Return the (x, y) coordinate for the center point of the cell that contains the specified text.  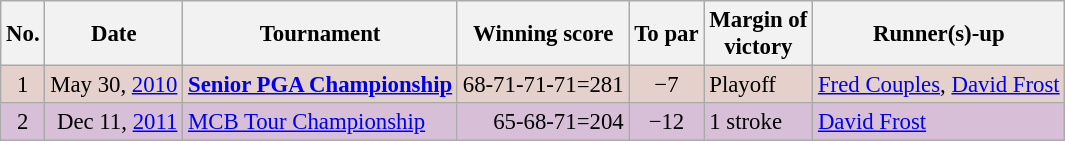
Playoff (758, 85)
−7 (666, 85)
−12 (666, 122)
Date (114, 34)
68-71-71-71=281 (543, 85)
MCB Tour Championship (320, 122)
Fred Couples, David Frost (939, 85)
2 (23, 122)
1 (23, 85)
Margin ofvictory (758, 34)
David Frost (939, 122)
1 stroke (758, 122)
Winning score (543, 34)
Tournament (320, 34)
To par (666, 34)
May 30, 2010 (114, 85)
Senior PGA Championship (320, 85)
65-68-71=204 (543, 122)
No. (23, 34)
Runner(s)-up (939, 34)
Dec 11, 2011 (114, 122)
